Pinpoint the cell where the given text exists, returning its [X, Y] midpoint coordinate. 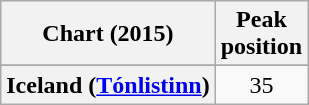
Chart (2015) [108, 34]
35 [261, 85]
Iceland (Tónlistinn) [108, 85]
Peakposition [261, 34]
